Detect which cell encompasses the target text, then output its [X, Y] center coordinate. 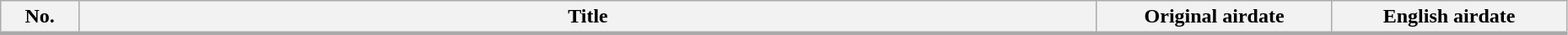
No. [40, 17]
Original airdate [1214, 17]
Title [589, 17]
English airdate [1449, 17]
